Output the [X, Y] coordinate of the center of the cell containing the given text.  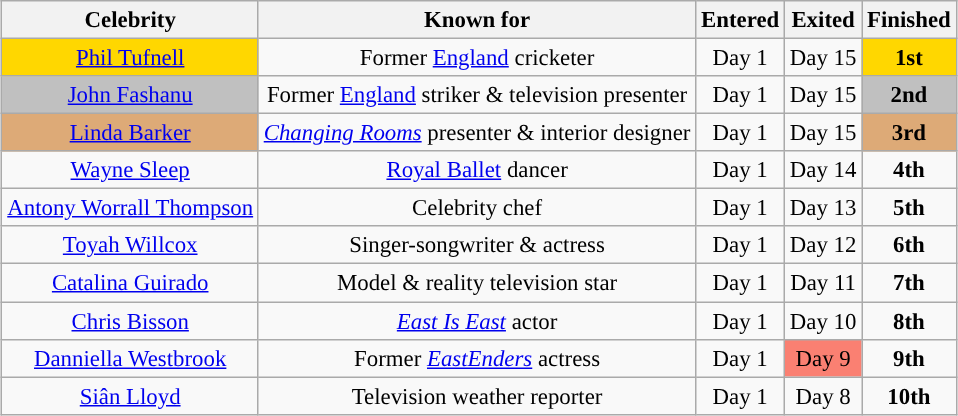
4th [909, 170]
Television weather reporter [476, 396]
10th [909, 396]
Day 9 [824, 358]
Royal Ballet dancer [476, 170]
3rd [909, 133]
Danniella Westbrook [130, 358]
6th [909, 245]
Model & reality television star [476, 283]
Day 11 [824, 283]
Day 12 [824, 245]
9th [909, 358]
Phil Tufnell [130, 57]
Former England cricketer [476, 57]
Known for [476, 20]
Celebrity chef [476, 208]
5th [909, 208]
Celebrity [130, 20]
Day 10 [824, 321]
Former EastEnders actress [476, 358]
Day 8 [824, 396]
Chris Bisson [130, 321]
Former England striker & television presenter [476, 95]
7th [909, 283]
1st [909, 57]
East Is East actor [476, 321]
Finished [909, 20]
Singer-songwriter & actress [476, 245]
Catalina Guirado [130, 283]
Wayne Sleep [130, 170]
8th [909, 321]
2nd [909, 95]
Changing Rooms presenter & interior designer [476, 133]
Entered [740, 20]
John Fashanu [130, 95]
Siân Lloyd [130, 396]
Antony Worrall Thompson [130, 208]
Day 14 [824, 170]
Exited [824, 20]
Linda Barker [130, 133]
Day 13 [824, 208]
Toyah Willcox [130, 245]
